Identify which cell holds the provided text, then report its [X, Y] central coordinate. 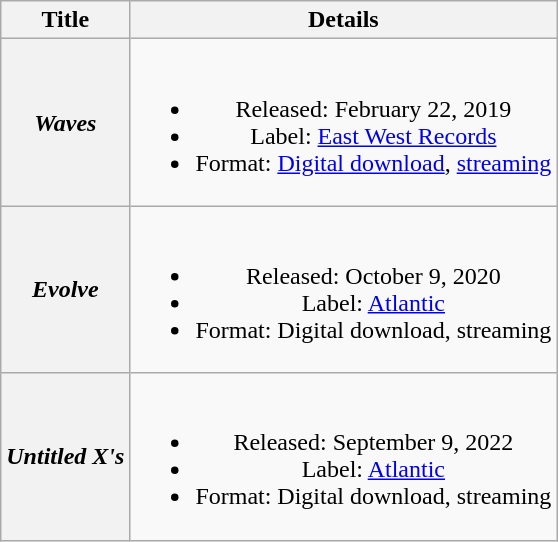
Waves [66, 122]
Title [66, 20]
Evolve [66, 290]
Details [344, 20]
Released: February 22, 2019Label: East West RecordsFormat: Digital download, streaming [344, 122]
Released: September 9, 2022Label: AtlanticFormat: Digital download, streaming [344, 456]
Untitled X's [66, 456]
Released: October 9, 2020Label: AtlanticFormat: Digital download, streaming [344, 290]
